Output the (X, Y) coordinate of the center of the cell containing the given text.  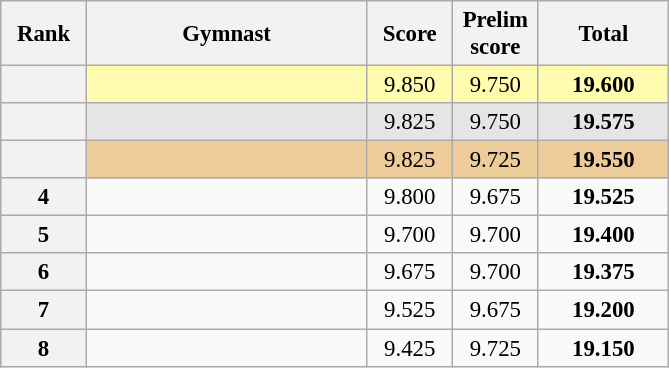
9.800 (410, 197)
Score (410, 34)
19.400 (604, 235)
19.575 (604, 122)
Prelim score (496, 34)
6 (44, 273)
9.425 (410, 348)
19.600 (604, 85)
19.150 (604, 348)
9.525 (410, 310)
7 (44, 310)
19.200 (604, 310)
Total (604, 34)
8 (44, 348)
5 (44, 235)
4 (44, 197)
Rank (44, 34)
19.525 (604, 197)
Gymnast (226, 34)
19.375 (604, 273)
9.850 (410, 85)
19.550 (604, 160)
